Return the [x, y] coordinate for the center point of the cell that contains the specified text.  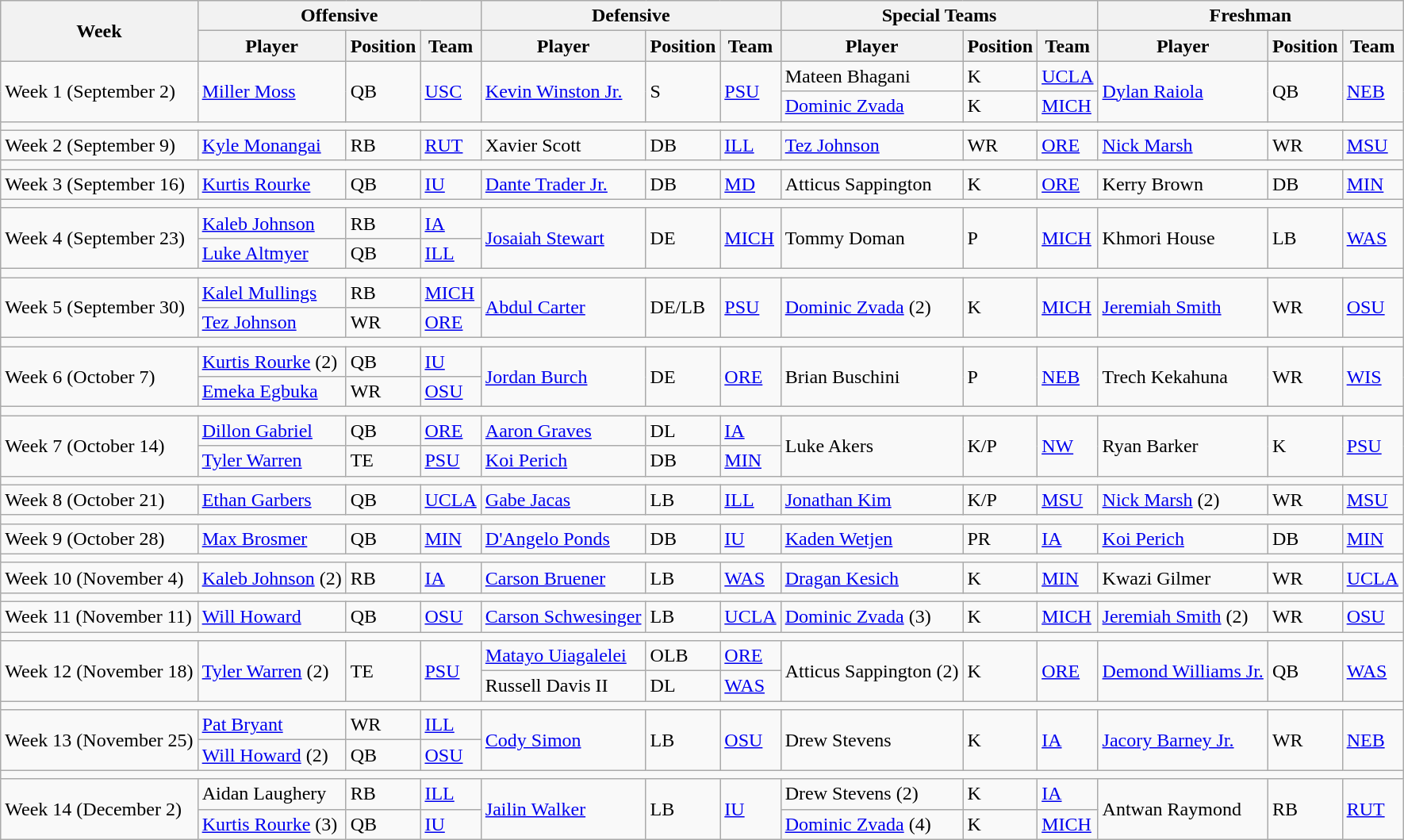
Trech Kekahuna [1183, 377]
NW [1068, 446]
Special Teams [939, 16]
WIS [1372, 377]
Jordan Burch [563, 377]
Week 13 (November 25) [99, 740]
MD [750, 184]
Week 7 (October 14) [99, 446]
Cody Simon [563, 740]
Brian Buschini [872, 377]
Kerry Brown [1183, 184]
Jacory Barney Jr. [1183, 740]
Kyle Monangai [271, 145]
Week 11 (November 11) [99, 616]
Atticus Sappington (2) [872, 671]
Nick Marsh [1183, 145]
DE/LB [683, 308]
Tyler Warren (2) [271, 671]
Matayo Uiagalelei [563, 656]
Week [99, 31]
Ethan Garbers [271, 500]
Week 10 (November 4) [99, 577]
Week 8 (October 21) [99, 500]
Week 4 (September 23) [99, 238]
Ryan Barker [1183, 446]
Week 14 (December 2) [99, 809]
Will Howard [271, 616]
Luke Altmyer [271, 253]
Drew Stevens [872, 740]
Emeka Egbuka [271, 392]
Max Brosmer [271, 539]
Nick Marsh (2) [1183, 500]
Dylan Raiola [1183, 91]
Kurtis Rourke (2) [271, 362]
D'Angelo Ponds [563, 539]
Freshman [1250, 16]
Russell Davis II [563, 686]
Xavier Scott [563, 145]
Week 5 (September 30) [99, 308]
Khmori House [1183, 238]
Kaleb Johnson [271, 223]
Defensive [631, 16]
Dragan Kesich [872, 577]
Carson Bruener [563, 577]
Week 3 (September 16) [99, 184]
Dominic Zvada (4) [872, 824]
Pat Bryant [271, 725]
Kurtis Rourke (3) [271, 824]
Abdul Carter [563, 308]
Offensive [339, 16]
S [683, 91]
Kurtis Rourke [271, 184]
Dominic Zvada (3) [872, 616]
Aidan Laughery [271, 794]
Week 1 (September 2) [99, 91]
Jonathan Kim [872, 500]
Josaiah Stewart [563, 238]
Atticus Sappington [872, 184]
Week 2 (September 9) [99, 145]
Dominic Zvada [872, 106]
Jeremiah Smith (2) [1183, 616]
Tommy Doman [872, 238]
Dominic Zvada (2) [872, 308]
Kalel Mullings [271, 293]
Kaleb Johnson (2) [271, 577]
Kevin Winston Jr. [563, 91]
Drew Stevens (2) [872, 794]
PR [1000, 539]
Kaden Wetjen [872, 539]
Dante Trader Jr. [563, 184]
Jeremiah Smith [1183, 308]
Kwazi Gilmer [1183, 577]
Week 6 (October 7) [99, 377]
Aaron Graves [563, 431]
Tyler Warren [271, 461]
Gabe Jacas [563, 500]
Antwan Raymond [1183, 809]
Will Howard (2) [271, 755]
Miller Moss [271, 91]
USC [451, 91]
Jailin Walker [563, 809]
Week 9 (October 28) [99, 539]
Carson Schwesinger [563, 616]
Mateen Bhagani [872, 76]
OLB [683, 656]
Dillon Gabriel [271, 431]
Week 12 (November 18) [99, 671]
Luke Akers [872, 446]
Demond Williams Jr. [1183, 671]
